Detect which cell encompasses the target text, then output its (X, Y) center coordinate. 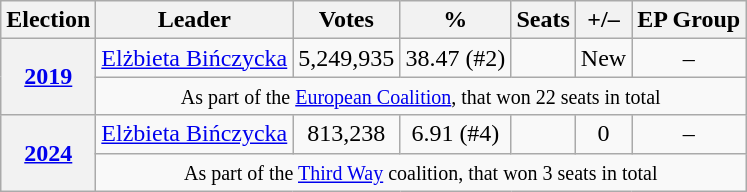
38.47 (#2) (456, 58)
As part of the European Coalition, that won 22 seats in total (421, 96)
Votes (346, 20)
2024 (48, 153)
Election (48, 20)
Seats (543, 20)
New (603, 58)
+/– (603, 20)
6.91 (#4) (456, 134)
2019 (48, 77)
813,238 (346, 134)
EP Group (689, 20)
0 (603, 134)
As part of the Third Way coalition, that won 3 seats in total (421, 172)
% (456, 20)
5,249,935 (346, 58)
Leader (194, 20)
